Determine the (X, Y) coordinate at the center of the cell enclosing the given text.  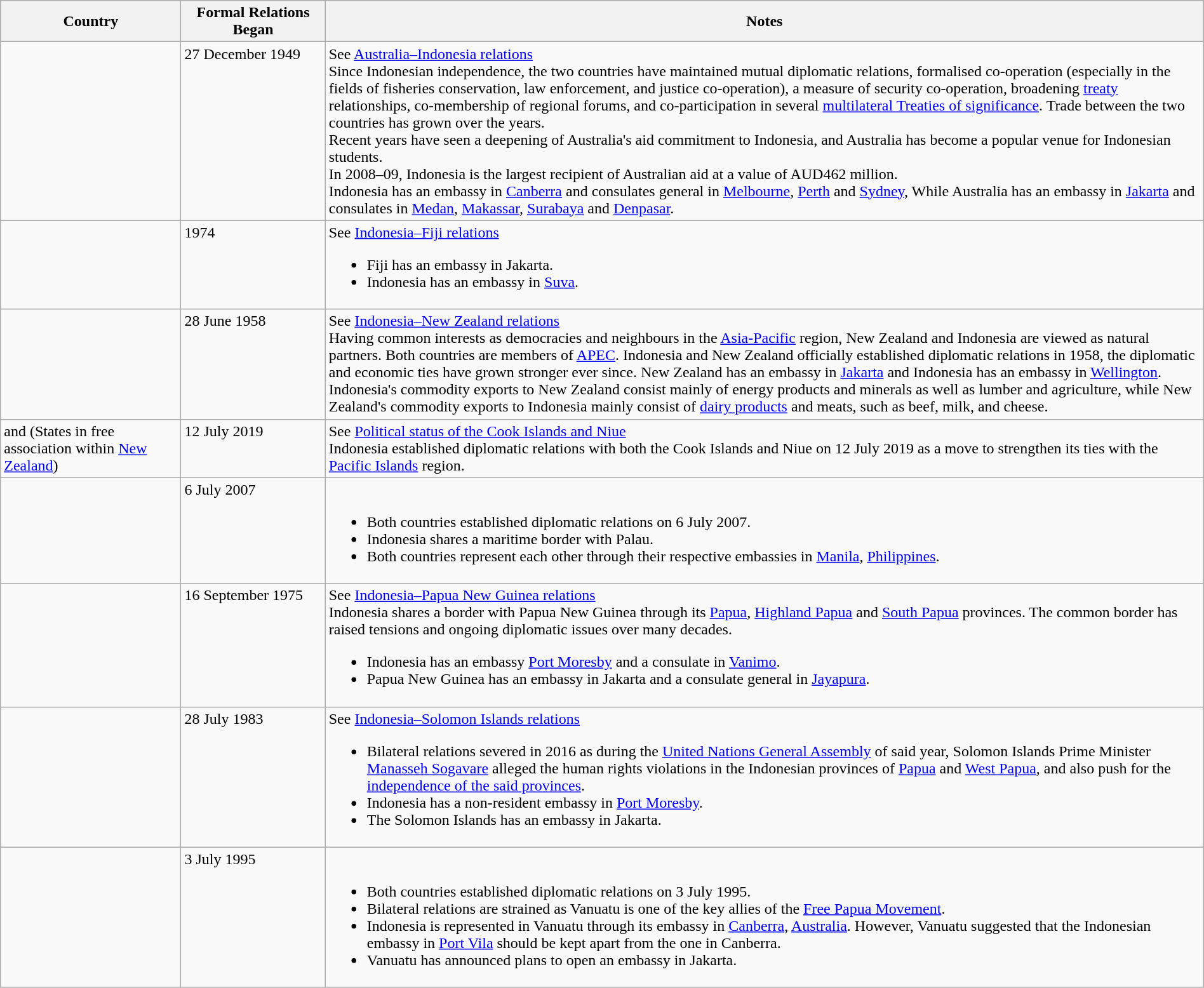
and (States in free association within New Zealand) (91, 448)
6 July 2007 (253, 531)
See Indonesia–Fiji relationsFiji has an embassy in Jakarta.Indonesia has an embassy in Suva. (765, 265)
Formal Relations Began (253, 22)
28 June 1958 (253, 364)
16 September 1975 (253, 645)
1974 (253, 265)
Country (91, 22)
12 July 2019 (253, 448)
3 July 1995 (253, 917)
28 July 1983 (253, 777)
27 December 1949 (253, 131)
Notes (765, 22)
